Pinpoint the cell where the given text exists, returning its (X, Y) midpoint coordinate. 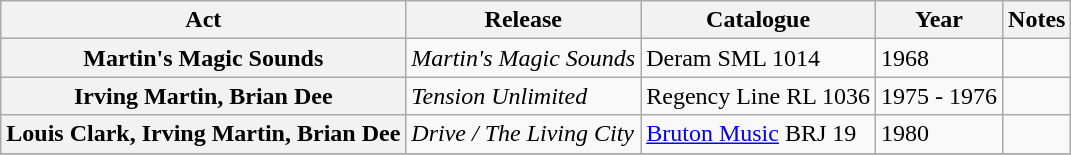
Tension Unlimited (524, 96)
Bruton Music BRJ 19 (758, 134)
Release (524, 20)
Drive / The Living City (524, 134)
Act (204, 20)
Deram SML 1014 (758, 58)
1975 - 1976 (938, 96)
1980 (938, 134)
Irving Martin, Brian Dee (204, 96)
Year (938, 20)
Regency Line RL 1036 (758, 96)
Catalogue (758, 20)
Notes (1037, 20)
1968 (938, 58)
Louis Clark, Irving Martin, Brian Dee (204, 134)
